Extract the (x, y) coordinate from the center of the cell holding the provided text.  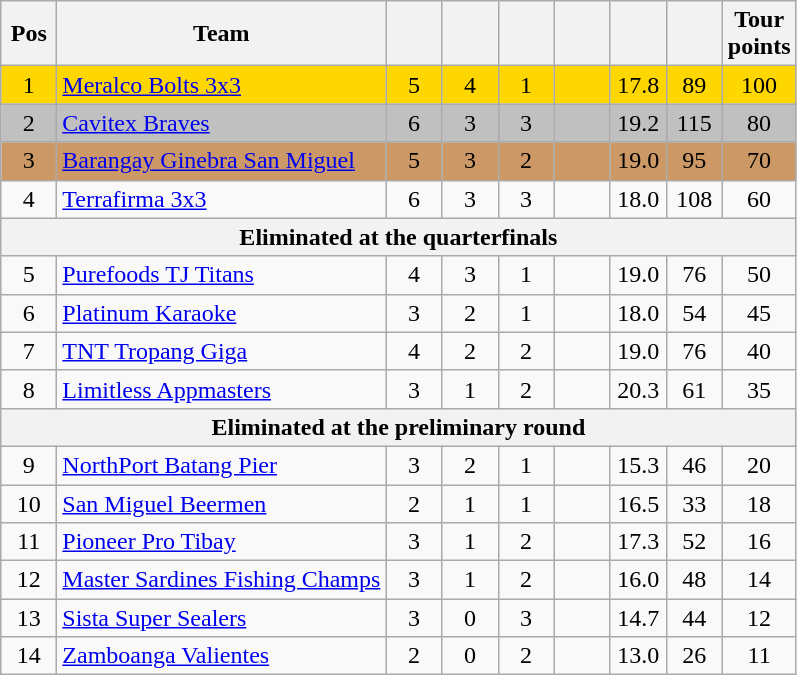
16 (759, 542)
115 (694, 123)
20 (759, 465)
Master Sardines Fishing Champs (222, 580)
Pos (29, 34)
40 (759, 351)
17.8 (638, 85)
Zamboanga Valientes (222, 656)
Sista Super Sealers (222, 618)
Pioneer Pro Tibay (222, 542)
52 (694, 542)
48 (694, 580)
100 (759, 85)
Eliminated at the quarterfinals (398, 237)
50 (759, 275)
80 (759, 123)
95 (694, 161)
Cavitex Braves (222, 123)
8 (29, 389)
Team (222, 34)
35 (759, 389)
Platinum Karaoke (222, 313)
Limitless Appmasters (222, 389)
Barangay Ginebra San Miguel (222, 161)
46 (694, 465)
16.0 (638, 580)
44 (694, 618)
45 (759, 313)
19.2 (638, 123)
33 (694, 503)
70 (759, 161)
16.5 (638, 503)
7 (29, 351)
15.3 (638, 465)
Meralco Bolts 3x3 (222, 85)
18 (759, 503)
54 (694, 313)
13.0 (638, 656)
61 (694, 389)
Terrafirma 3x3 (222, 199)
9 (29, 465)
17.3 (638, 542)
Purefoods TJ Titans (222, 275)
89 (694, 85)
60 (759, 199)
10 (29, 503)
NorthPort Batang Pier (222, 465)
13 (29, 618)
San Miguel Beermen (222, 503)
108 (694, 199)
Tour points (759, 34)
20.3 (638, 389)
Eliminated at the preliminary round (398, 427)
26 (694, 656)
TNT Tropang Giga (222, 351)
14.7 (638, 618)
